For the text-containing cell, return its midpoint in (x, y) coordinate format. 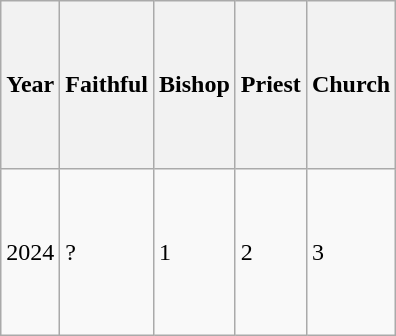
Year (30, 84)
2 (270, 252)
Faithful (107, 84)
2024 (30, 252)
Church (350, 84)
1 (195, 252)
Priest (270, 84)
3 (350, 252)
? (107, 252)
Bishop (195, 84)
